Return (X, Y) of the center of cell containing provided text 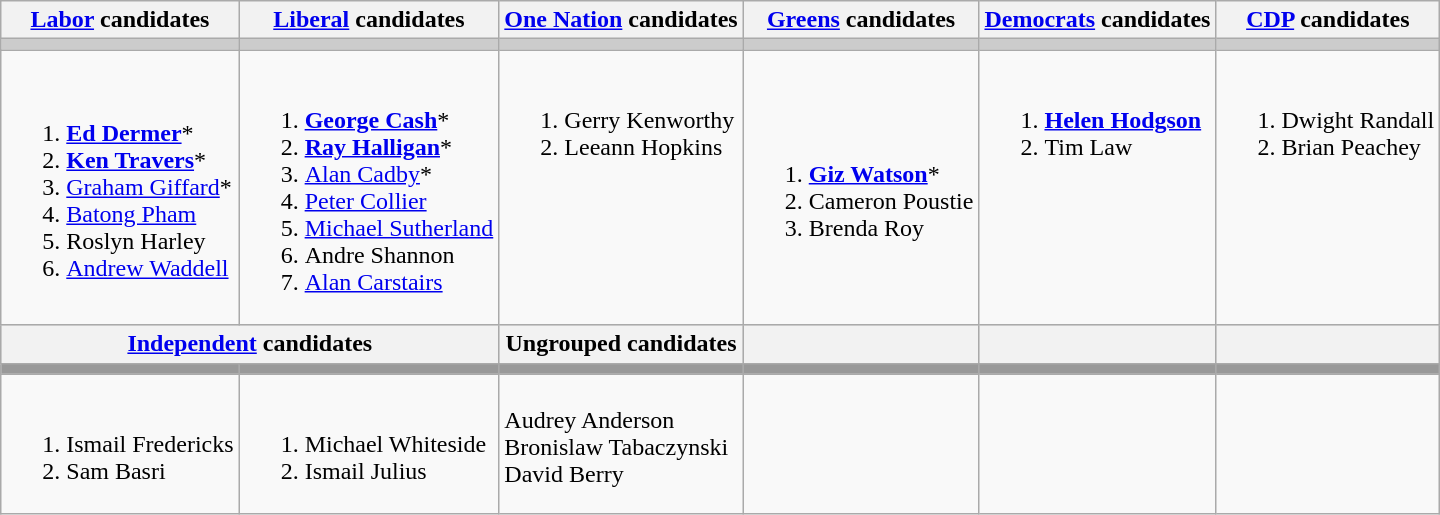
Gerry KenworthyLeeann Hopkins (621, 188)
Audrey Anderson Bronislaw Tabaczynski David Berry (621, 444)
Ed Dermer*Ken Travers*Graham Giffard*Batong PhamRoslyn HarleyAndrew Waddell (120, 188)
Ismail FredericksSam Basri (120, 444)
Labor candidates (120, 20)
Democrats candidates (1098, 20)
Giz Watson*Cameron PoustieBrenda Roy (861, 188)
Michael WhitesideIsmail Julius (369, 444)
Liberal candidates (369, 20)
Dwight RandallBrian Peachey (1328, 188)
Independent candidates (250, 344)
CDP candidates (1328, 20)
George Cash*Ray Halligan*Alan Cadby*Peter CollierMichael SutherlandAndre ShannonAlan Carstairs (369, 188)
One Nation candidates (621, 20)
Helen HodgsonTim Law (1098, 188)
Greens candidates (861, 20)
Ungrouped candidates (621, 344)
